Provide the [X, Y] coordinate of the cell's center where the given text is located.  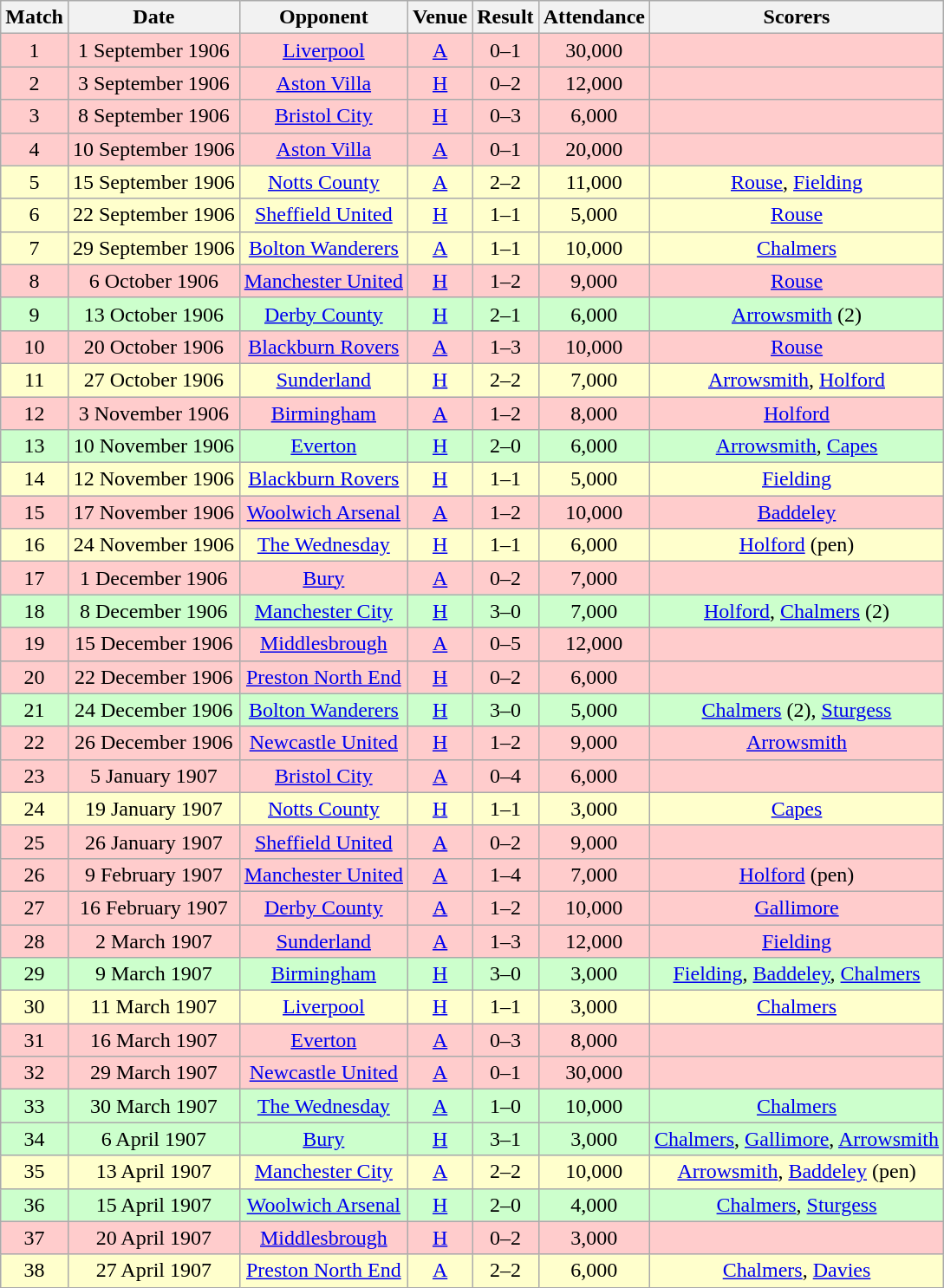
1 December 1906 [153, 578]
Holford [798, 413]
3 [35, 116]
Chalmers, Davies [798, 1271]
36 [35, 1205]
17 November 1906 [153, 512]
20 October 1906 [153, 347]
27 April 1907 [153, 1271]
15 April 1907 [153, 1205]
15 [35, 512]
Fielding, Baddeley, Chalmers [798, 974]
33 [35, 1106]
37 [35, 1238]
Chalmers (2), Sturgess [798, 710]
Scorers [798, 17]
Chalmers, Sturgess [798, 1205]
30 March 1907 [153, 1106]
25 [35, 842]
22 September 1906 [153, 215]
Attendance [594, 17]
11 March 1907 [153, 1007]
Gallimore [798, 907]
26 [35, 875]
17 [35, 578]
24 [35, 809]
30 [35, 1007]
14 [35, 479]
Date [153, 17]
Match [35, 17]
38 [35, 1271]
22 December 1906 [153, 677]
20 [35, 677]
4 [35, 149]
Arrowsmith [798, 743]
Arrowsmith, Baddeley (pen) [798, 1172]
1–0 [505, 1106]
20 April 1907 [153, 1238]
Opponent [323, 17]
31 [35, 1040]
10 September 1906 [153, 149]
35 [35, 1172]
15 December 1906 [153, 644]
3 November 1906 [153, 413]
8 December 1906 [153, 611]
9 February 1907 [153, 875]
26 December 1906 [153, 743]
26 January 1907 [153, 842]
10 November 1906 [153, 446]
13 April 1907 [153, 1172]
8 [35, 281]
19 [35, 644]
34 [35, 1139]
16 February 1907 [153, 907]
8 September 1906 [153, 116]
6 [35, 215]
Arrowsmith (2) [798, 314]
6 April 1907 [153, 1139]
19 January 1907 [153, 809]
11 [35, 380]
3–1 [505, 1139]
7 [35, 248]
2–1 [505, 314]
5 January 1907 [153, 776]
4,000 [594, 1205]
Holford, Chalmers (2) [798, 611]
16 March 1907 [153, 1040]
Result [505, 17]
0–5 [505, 644]
32 [35, 1073]
24 December 1906 [153, 710]
12 November 1906 [153, 479]
1–4 [505, 875]
29 March 1907 [153, 1073]
3 September 1906 [153, 83]
Arrowsmith, Holford [798, 380]
1 September 1906 [153, 50]
27 October 1906 [153, 380]
21 [35, 710]
Arrowsmith, Capes [798, 446]
23 [35, 776]
18 [35, 611]
9 March 1907 [153, 974]
10 [35, 347]
Chalmers, Gallimore, Arrowsmith [798, 1139]
1 [35, 50]
15 September 1906 [153, 182]
Baddeley [798, 512]
5 [35, 182]
6 October 1906 [153, 281]
13 [35, 446]
27 [35, 907]
29 September 1906 [153, 248]
2 March 1907 [153, 940]
2 [35, 83]
12 [35, 413]
Capes [798, 809]
29 [35, 974]
11,000 [594, 182]
22 [35, 743]
13 October 1906 [153, 314]
28 [35, 940]
9 [35, 314]
Venue [440, 17]
24 November 1906 [153, 545]
16 [35, 545]
Rouse, Fielding [798, 182]
20,000 [594, 149]
0–4 [505, 776]
